Pinpoint the cell where the given text exists, returning its [X, Y] midpoint coordinate. 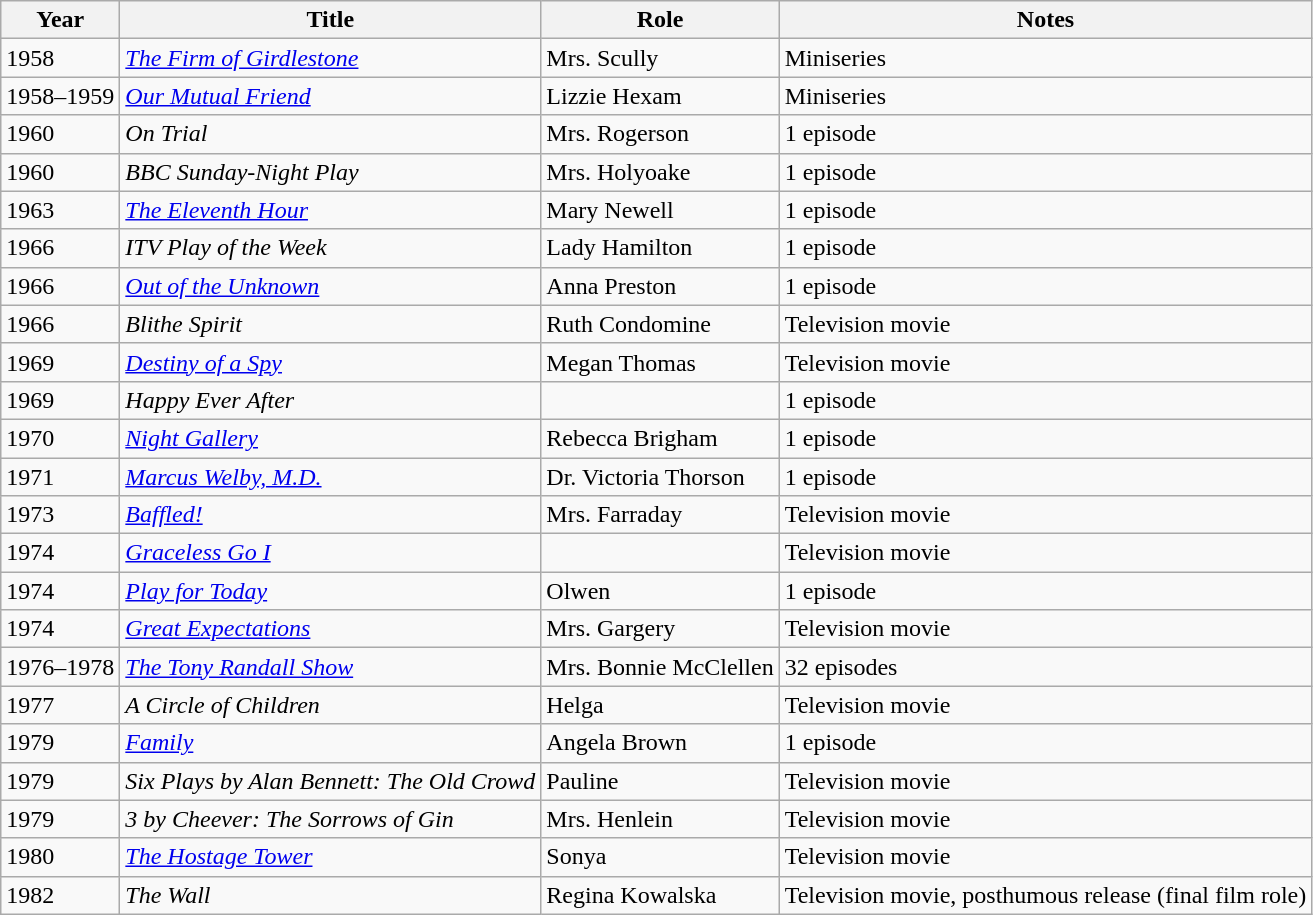
Destiny of a Spy [330, 362]
Sonya [660, 857]
BBC Sunday-Night Play [330, 172]
Mrs. Gargery [660, 629]
ITV Play of the Week [330, 248]
1977 [60, 705]
Graceless Go I [330, 553]
1963 [60, 210]
Marcus Welby, M.D. [330, 477]
The Eleventh Hour [330, 210]
Baffled! [330, 515]
1970 [60, 438]
Mary Newell [660, 210]
The Wall [330, 895]
Six Plays by Alan Bennett: The Old Crowd [330, 781]
1958–1959 [60, 96]
Out of the Unknown [330, 286]
1976–1978 [60, 667]
Angela Brown [660, 743]
Happy Ever After [330, 400]
Mrs. Bonnie McClellen [660, 667]
1980 [60, 857]
1958 [60, 58]
A Circle of Children [330, 705]
Pauline [660, 781]
Lady Hamilton [660, 248]
Family [330, 743]
The Tony Randall Show [330, 667]
Anna Preston [660, 286]
1973 [60, 515]
The Hostage Tower [330, 857]
Notes [1046, 20]
Year [60, 20]
Role [660, 20]
Dr. Victoria Thorson [660, 477]
Ruth Condomine [660, 324]
1971 [60, 477]
Great Expectations [330, 629]
Our Mutual Friend [330, 96]
1982 [60, 895]
On Trial [330, 134]
Mrs. Henlein [660, 819]
Mrs. Farraday [660, 515]
Mrs. Holyoake [660, 172]
Night Gallery [330, 438]
Mrs. Scully [660, 58]
Rebecca Brigham [660, 438]
Lizzie Hexam [660, 96]
32 episodes [1046, 667]
Regina Kowalska [660, 895]
3 by Cheever: The Sorrows of Gin [330, 819]
Mrs. Rogerson [660, 134]
Megan Thomas [660, 362]
The Firm of Girdlestone [330, 58]
Television movie, posthumous release (final film role) [1046, 895]
Olwen [660, 591]
Title [330, 20]
Play for Today [330, 591]
Blithe Spirit [330, 324]
Helga [660, 705]
